Output the [X, Y] coordinate of the center of the cell containing the given text.  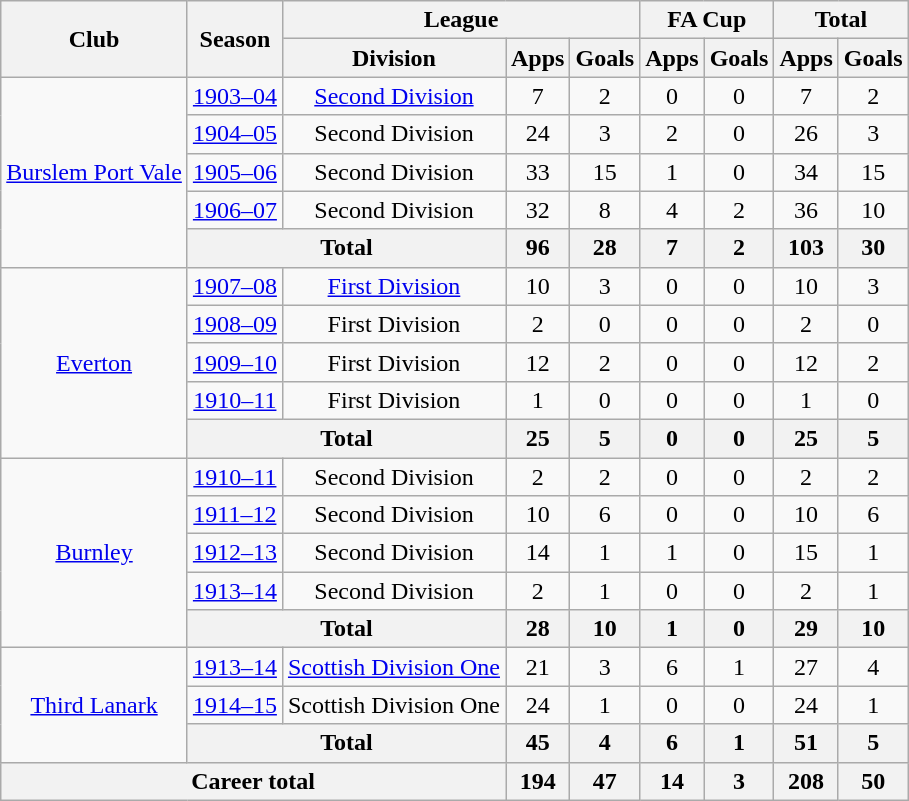
Career total [254, 781]
Club [94, 39]
1914–15 [234, 705]
1911–12 [234, 515]
League [460, 20]
Burnley [94, 553]
30 [873, 248]
51 [806, 743]
34 [806, 172]
Division [394, 58]
29 [806, 629]
194 [538, 781]
Everton [94, 362]
1905–06 [234, 172]
33 [538, 172]
26 [806, 134]
50 [873, 781]
1908–09 [234, 324]
1906–07 [234, 210]
Third Lanark [94, 705]
1904–05 [234, 134]
1912–13 [234, 553]
1909–10 [234, 362]
27 [806, 667]
Season [234, 39]
1903–04 [234, 96]
Burslem Port Vale [94, 172]
21 [538, 667]
208 [806, 781]
1907–08 [234, 286]
32 [538, 210]
8 [605, 210]
103 [806, 248]
36 [806, 210]
96 [538, 248]
47 [605, 781]
FA Cup [707, 20]
45 [538, 743]
